Return the [X, Y] coordinate for the center point of the cell that contains the specified text.  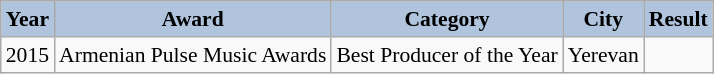
Yerevan [604, 55]
Best Producer of the Year [446, 55]
Year [28, 19]
City [604, 19]
Result [678, 19]
2015 [28, 55]
Category [446, 19]
Award [192, 19]
Armenian Pulse Music Awards [192, 55]
